Extract the (X, Y) coordinate from the center of the cell holding the provided text.  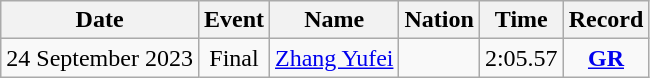
GR (606, 58)
Date (100, 20)
24 September 2023 (100, 58)
Name (334, 20)
Event (234, 20)
Record (606, 20)
Nation (439, 20)
2:05.57 (521, 58)
Zhang Yufei (334, 58)
Final (234, 58)
Time (521, 20)
